Pinpoint the cell where the given text exists, returning its (x, y) midpoint coordinate. 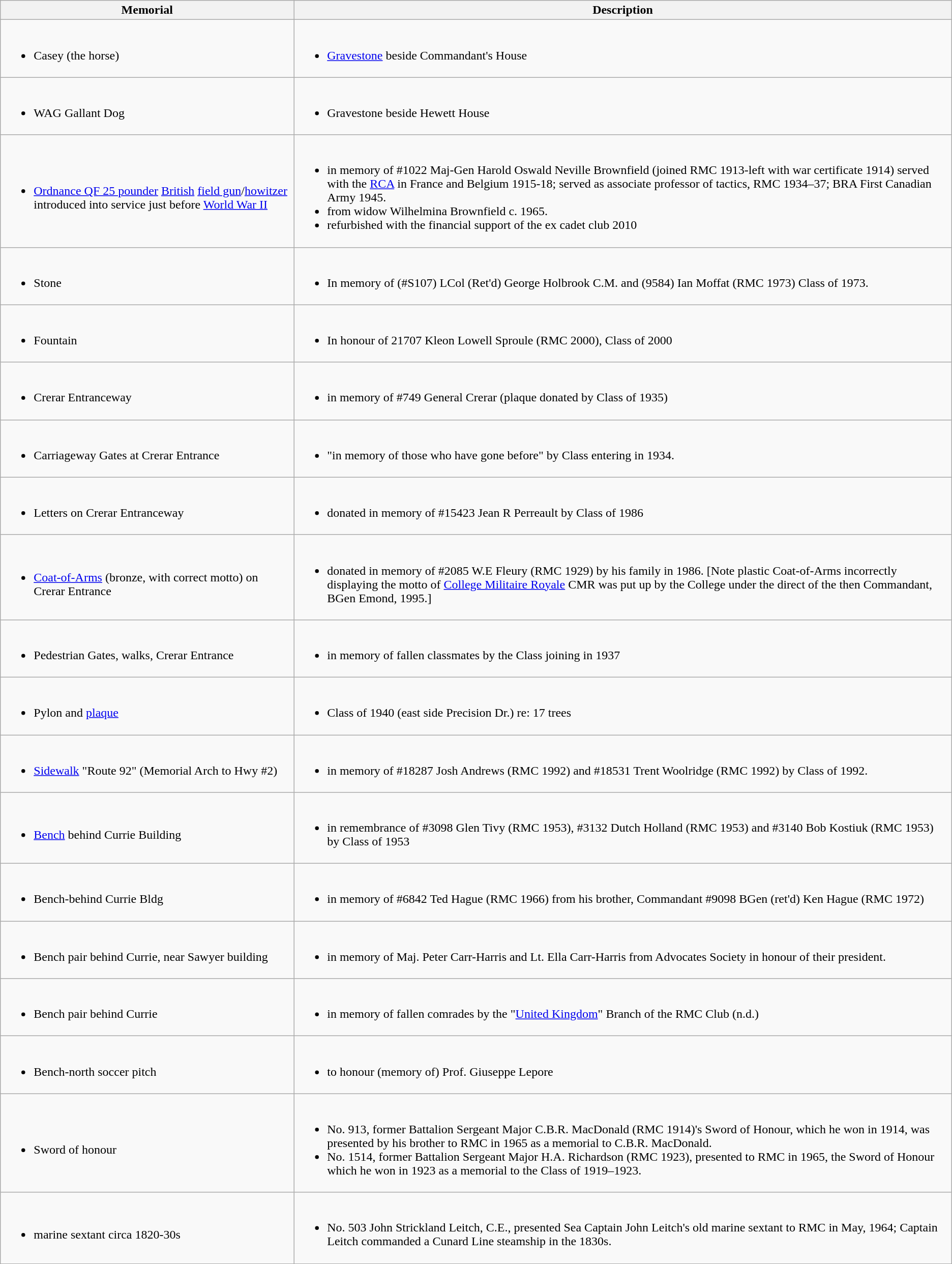
Sidewalk "Route 92" (Memorial Arch to Hwy #2) (147, 763)
WAG Gallant Dog (147, 106)
Bench-behind Currie Bldg (147, 892)
in memory of #18287 Josh Andrews (RMC 1992) and #18531 Trent Woolridge (RMC 1992) by Class of 1992. (623, 763)
Letters on Crerar Entranceway (147, 506)
in memory of fallen comrades by the "United Kingdom" Branch of the RMC Club (n.d.) (623, 1007)
Gravestone beside Hewett House (623, 106)
marine sextant circa 1820-30s (147, 1228)
Crerar Entranceway (147, 391)
Class of 1940 (east side Precision Dr.) re: 17 trees (623, 706)
Pylon and plaque (147, 706)
Coat-of-Arms (bronze, with correct motto) on Crerar Entrance (147, 577)
Pedestrian Gates, walks, Crerar Entrance (147, 648)
Bench behind Currie Building (147, 828)
In memory of (#S107) LCol (Ret'd) George Holbrook C.M. and (9584) Ian Moffat (RMC 1973) Class of 1973. (623, 276)
Gravestone beside Commandant's House (623, 49)
Fountain (147, 334)
Sword of honour (147, 1143)
Description (623, 10)
Memorial (147, 10)
in memory of #749 General Crerar (plaque donated by Class of 1935) (623, 391)
in remembrance of #3098 Glen Tivy (RMC 1953), #3132 Dutch Holland (RMC 1953) and #3140 Bob Kostiuk (RMC 1953) by Class of 1953 (623, 828)
Bench pair behind Currie, near Sawyer building (147, 950)
Casey (the horse) (147, 49)
in memory of #6842 Ted Hague (RMC 1966) from his brother, Commandant #9098 BGen (ret'd) Ken Hague (RMC 1972) (623, 892)
Carriageway Gates at Crerar Entrance (147, 449)
in memory of Maj. Peter Carr-Harris and Lt. Ella Carr-Harris from Advocates Society in honour of their president. (623, 950)
donated in memory of #15423 Jean R Perreault by Class of 1986 (623, 506)
Bench pair behind Currie (147, 1007)
"in memory of those who have gone before" by Class entering in 1934. (623, 449)
In honour of 21707 Kleon Lowell Sproule (RMC 2000), Class of 2000 (623, 334)
Stone (147, 276)
to honour (memory of) Prof. Giuseppe Lepore (623, 1065)
in memory of fallen classmates by the Class joining in 1937 (623, 648)
Ordnance QF 25 pounder British field gun/howitzer introduced into service just before World War II (147, 191)
Bench-north soccer pitch (147, 1065)
